Determine the (X, Y) coordinate at the center of the cell enclosing the given text.  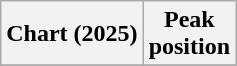
Chart (2025) (72, 34)
Peakposition (189, 34)
